Determine the (X, Y) coordinate at the center of the cell enclosing the given text.  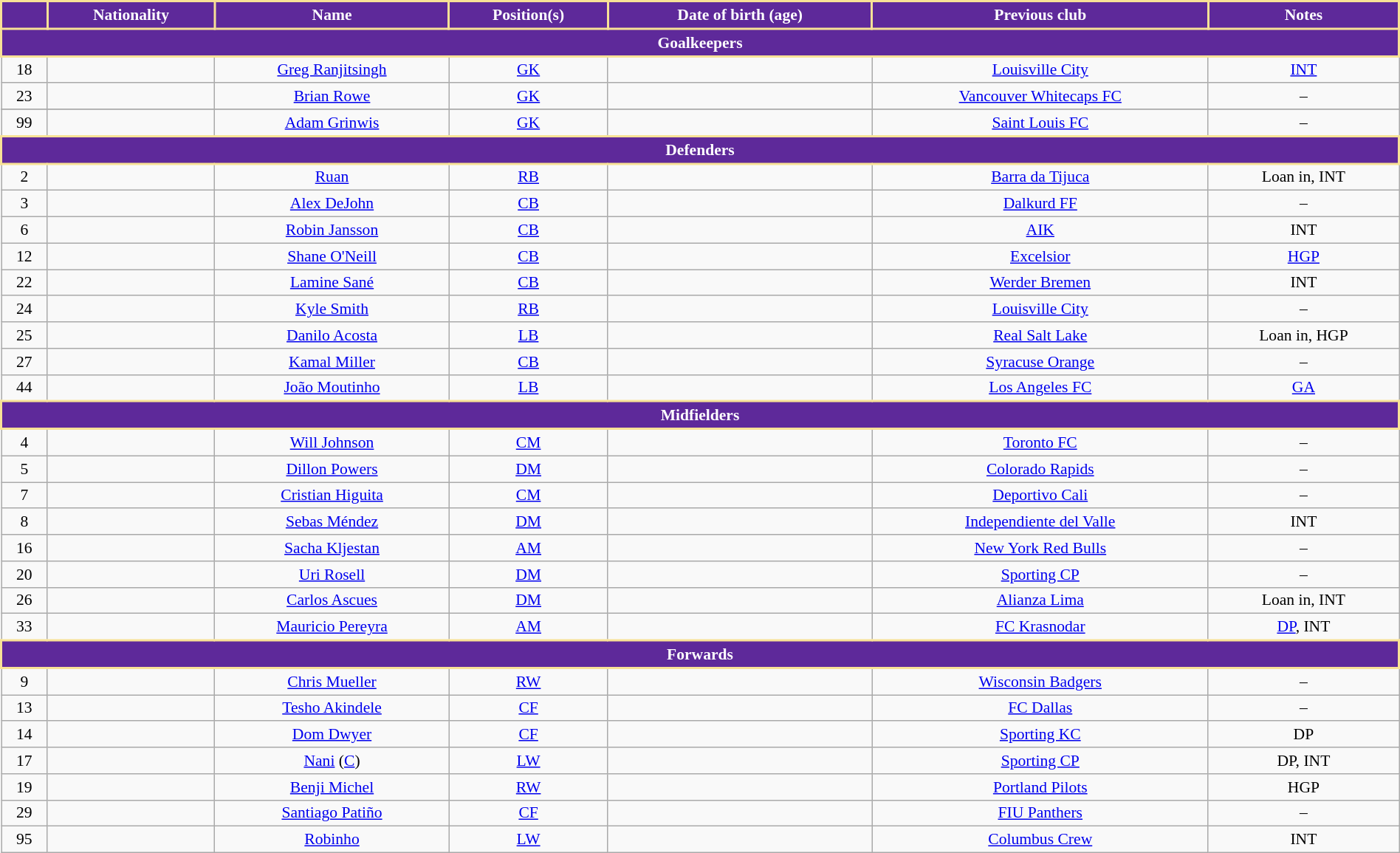
29 (25, 813)
8 (25, 522)
Carlos Ascues (332, 600)
Notes (1303, 15)
Alex DeJohn (332, 204)
3 (25, 204)
44 (25, 388)
Barra da Tijuca (1040, 177)
Dillon Powers (332, 469)
Benji Michel (332, 787)
Syracuse Orange (1040, 362)
13 (25, 708)
DP (1303, 735)
Position(s) (529, 15)
Robin Jansson (332, 230)
Nani (C) (332, 761)
AIK (1040, 230)
Goalkeepers (700, 43)
Saint Louis FC (1040, 123)
Independiente del Valle (1040, 522)
Vancouver Whitecaps FC (1040, 97)
Toronto FC (1040, 442)
4 (25, 442)
Chris Mueller (332, 682)
Danilo Acosta (332, 335)
Kyle Smith (332, 309)
Shane O'Neill (332, 256)
Loan in, HGP (1303, 335)
95 (25, 840)
26 (25, 600)
23 (25, 97)
Wisconsin Badgers (1040, 682)
6 (25, 230)
Will Johnson (332, 442)
27 (25, 362)
Alianza Lima (1040, 600)
Sacha Kljestan (332, 548)
Tesho Akindele (332, 708)
7 (25, 496)
Midfielders (700, 415)
Deportivo Cali (1040, 496)
Forwards (700, 654)
33 (25, 627)
Sporting KC (1040, 735)
GA (1303, 388)
Robinho (332, 840)
Ruan (332, 177)
Uri Rosell (332, 575)
9 (25, 682)
19 (25, 787)
22 (25, 283)
99 (25, 123)
Excelsior (1040, 256)
24 (25, 309)
Werder Bremen (1040, 283)
Nationality (131, 15)
FC Dallas (1040, 708)
Lamine Sané (332, 283)
Sebas Méndez (332, 522)
Portland Pilots (1040, 787)
FC Krasnodar (1040, 627)
Defenders (700, 151)
12 (25, 256)
Greg Ranjitsingh (332, 69)
Santiago Patiño (332, 813)
Dom Dwyer (332, 735)
Previous club (1040, 15)
Real Salt Lake (1040, 335)
Date of birth (age) (740, 15)
17 (25, 761)
Columbus Crew (1040, 840)
Adam Grinwis (332, 123)
18 (25, 69)
Colorado Rapids (1040, 469)
Name (332, 15)
Los Angeles FC (1040, 388)
Brian Rowe (332, 97)
25 (25, 335)
20 (25, 575)
João Moutinho (332, 388)
16 (25, 548)
FIU Panthers (1040, 813)
Mauricio Pereyra (332, 627)
14 (25, 735)
2 (25, 177)
Cristian Higuita (332, 496)
New York Red Bulls (1040, 548)
5 (25, 469)
Kamal Miller (332, 362)
Dalkurd FF (1040, 204)
